Identify which cell holds the provided text, then report its (X, Y) central coordinate. 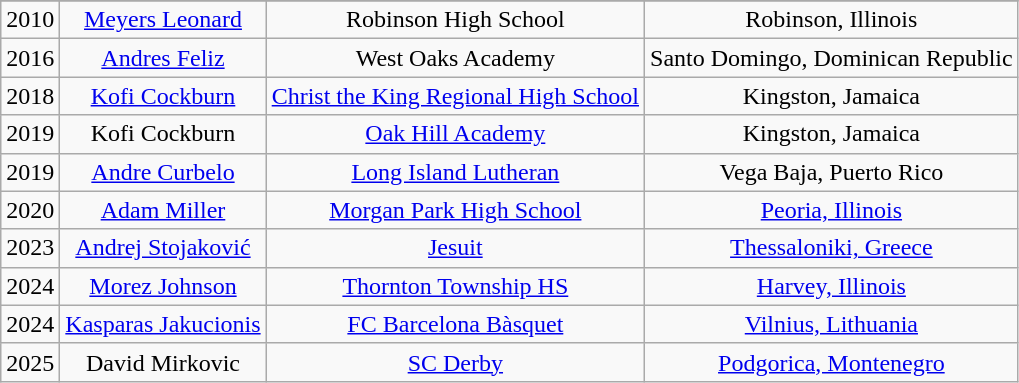
2016 (30, 58)
Robinson High School (455, 20)
2018 (30, 96)
Meyers Leonard (163, 20)
Vilnius, Lithuania (832, 324)
Santo Domingo, Dominican Republic (832, 58)
Christ the King Regional High School (455, 96)
SC Derby (455, 362)
Andrej Stojaković (163, 248)
Long Island Lutheran (455, 172)
2023 (30, 248)
2025 (30, 362)
Harvey, Illinois (832, 286)
Morgan Park High School (455, 210)
2020 (30, 210)
Jesuit (455, 248)
Morez Johnson (163, 286)
FC Barcelona Bàsquet (455, 324)
West Oaks Academy (455, 58)
Andres Feliz (163, 58)
Oak Hill Academy (455, 134)
Robinson, Illinois (832, 20)
Peoria, Illinois (832, 210)
Thornton Township HS (455, 286)
Podgorica, Montenegro (832, 362)
David Mirkovic (163, 362)
Kasparas Jakucionis (163, 324)
Andre Curbelo (163, 172)
Thessaloniki, Greece (832, 248)
Vega Baja, Puerto Rico (832, 172)
2010 (30, 20)
Adam Miller (163, 210)
